Return (x, y) of the center of cell containing provided text 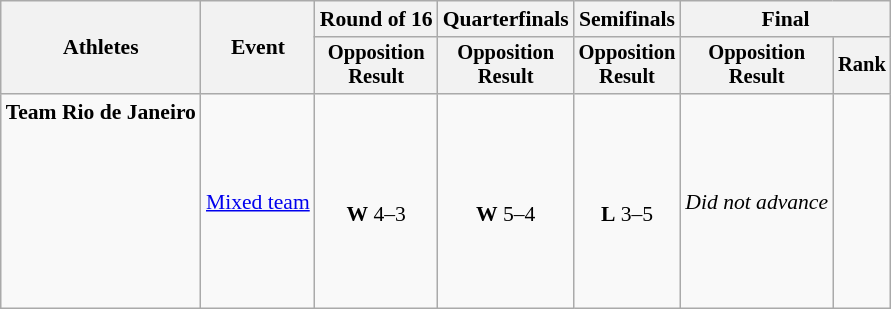
Did not advance (756, 201)
Athletes (101, 48)
Round of 16 (376, 19)
W 5–4 (506, 201)
Semifinals (628, 19)
Final (785, 19)
Event (258, 48)
L 3–5 (628, 201)
Quarterfinals (506, 19)
Mixed team (258, 201)
Team Rio de Janeiro (101, 201)
Rank (862, 66)
W 4–3 (376, 201)
